Pinpoint the cell where the given text exists, returning its (X, Y) midpoint coordinate. 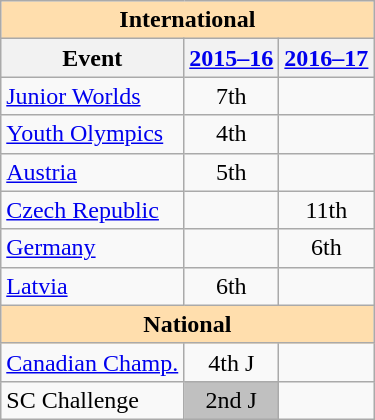
Latvia (92, 286)
7th (232, 96)
2nd J (232, 400)
National (188, 324)
SC Challenge (92, 400)
Youth Olympics (92, 134)
2015–16 (232, 58)
Canadian Champ. (92, 362)
5th (232, 172)
International (188, 20)
11th (326, 210)
4th J (232, 362)
Czech Republic (92, 210)
Austria (92, 172)
Germany (92, 248)
Event (92, 58)
Junior Worlds (92, 96)
2016–17 (326, 58)
4th (232, 134)
